Find where the given text appears and provide that cell's center as (X, Y) coordinate. 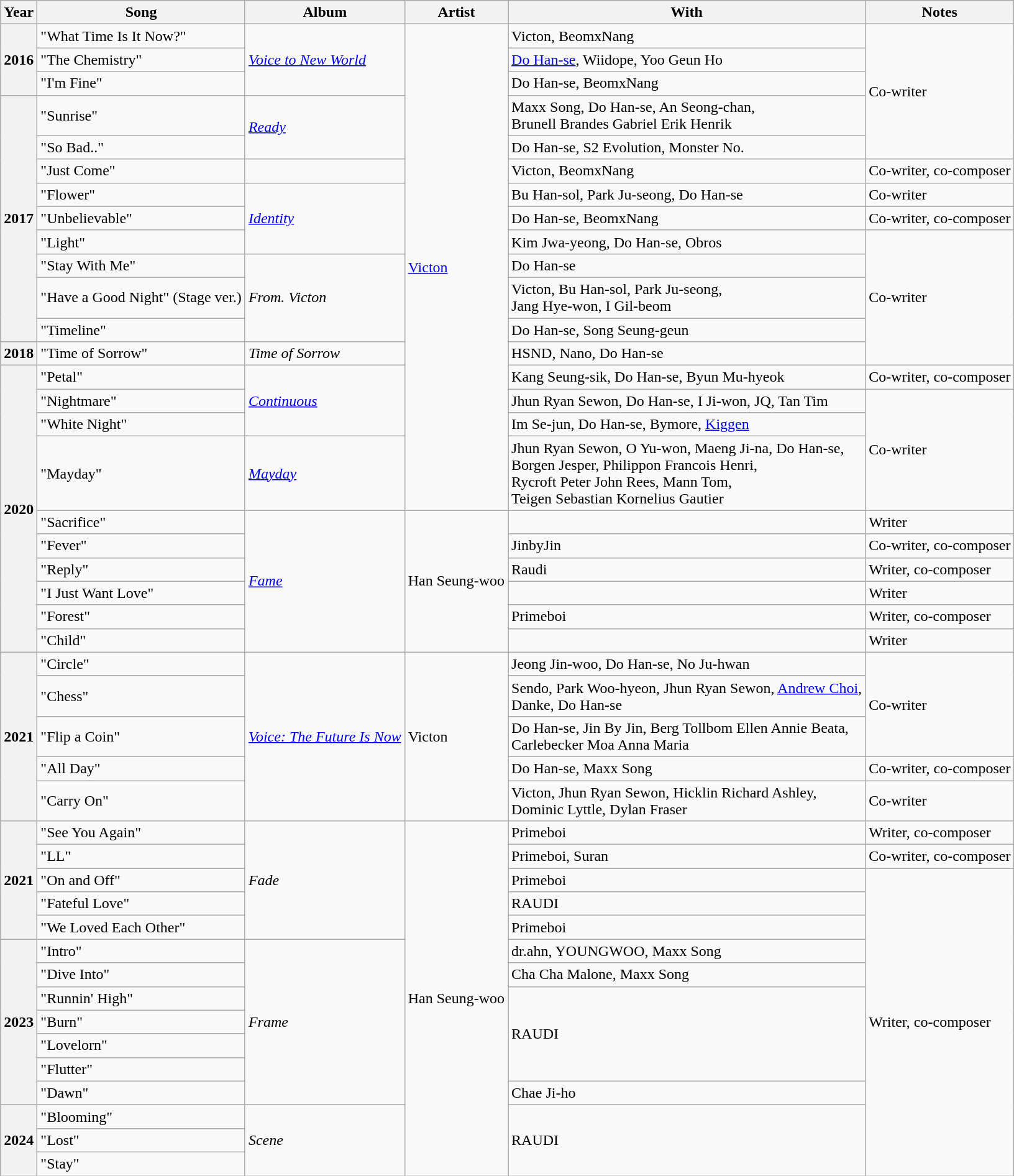
Jhun Ryan Sewon, Do Han-se, I Ji-won, JQ, Tan Tim (687, 401)
Victon, Bu Han-sol, Park Ju-seong,Jang Hye-won, I Gil-beom (687, 297)
"Stay" (142, 1164)
Mayday (324, 474)
Im Se-jun, Do Han-se, Bymore, Kiggen (687, 425)
Do Han-se, Wiidope, Yoo Geun Ho (687, 60)
Sendo, Park Woo-hyeon, Jhun Ryan Sewon, Andrew Choi,Danke, Do Han-se (687, 696)
"What Time Is It Now?" (142, 36)
"Child" (142, 640)
Primeboi, Suran (687, 857)
"Lovelorn" (142, 1045)
Cha Cha Malone, Maxx Song (687, 975)
"White Night" (142, 425)
Frame (324, 1022)
With (687, 12)
Artist (456, 12)
"Forest" (142, 617)
"Nightmare" (142, 401)
"Stay With Me" (142, 265)
"Chess" (142, 696)
"Blooming" (142, 1116)
"Flip a Coin" (142, 736)
"Petal" (142, 377)
"Lost" (142, 1140)
"The Chemistry" (142, 60)
Do Han-se, Song Seung-geun (687, 330)
Bu Han-sol, Park Ju-seong, Do Han-se (687, 195)
Jeong Jin-woo, Do Han-se, No Ju-hwan (687, 664)
2018 (19, 354)
"Burn" (142, 1022)
"Reply" (142, 569)
Year (19, 12)
Victon, Jhun Ryan Sewon, Hicklin Richard Ashley,Dominic Lyttle, Dylan Fraser (687, 801)
Ready (324, 127)
Raudi (687, 569)
"Sunrise" (142, 116)
2020 (19, 509)
Voice to New World (324, 60)
"Fateful Love" (142, 904)
"Just Come" (142, 171)
"All Day" (142, 768)
HSND, Nano, Do Han-se (687, 354)
"LL" (142, 857)
"Timeline" (142, 330)
"On and Off" (142, 880)
"See You Again" (142, 833)
2024 (19, 1140)
"Flower" (142, 195)
Identity (324, 218)
"Sacrifice" (142, 522)
"Runnin' High" (142, 998)
"Intro" (142, 951)
Time of Sorrow (324, 354)
"Time of Sorrow" (142, 354)
JinbyJin (687, 546)
"Dive Into" (142, 975)
Continuous (324, 401)
Do Han-se, Maxx Song (687, 768)
"We Loved Each Other" (142, 927)
Kim Jwa-yeong, Do Han-se, Obros (687, 242)
Song (142, 12)
"Mayday" (142, 474)
Fame (324, 581)
dr.ahn, YOUNGWOO, Maxx Song (687, 951)
Do Han-se, S2 Evolution, Monster No. (687, 147)
2016 (19, 60)
"So Bad.." (142, 147)
Voice: The Future Is Now (324, 736)
Do Han-se, Jin By Jin, Berg Tollbom Ellen Annie Beata,Carlebecker Moa Anna Maria (687, 736)
"Unbelievable" (142, 218)
Chae Ji-ho (687, 1093)
"Dawn" (142, 1093)
Fade (324, 880)
Album (324, 12)
Do Han-se (687, 265)
Scene (324, 1140)
"Flutter" (142, 1069)
Notes (939, 12)
"I'm Fine" (142, 83)
2017 (19, 219)
"Have a Good Night" (Stage ver.) (142, 297)
Maxx Song, Do Han-se, An Seong-chan,Brunell Brandes Gabriel Erik Henrik (687, 116)
"Circle" (142, 664)
Kang Seung-sik, Do Han-se, Byun Mu-hyeok (687, 377)
2023 (19, 1022)
"I Just Want Love" (142, 593)
"Light" (142, 242)
"Carry On" (142, 801)
"Fever" (142, 546)
From. Victon (324, 297)
